Extract the [X, Y] coordinate from the center of the cell holding the provided text.  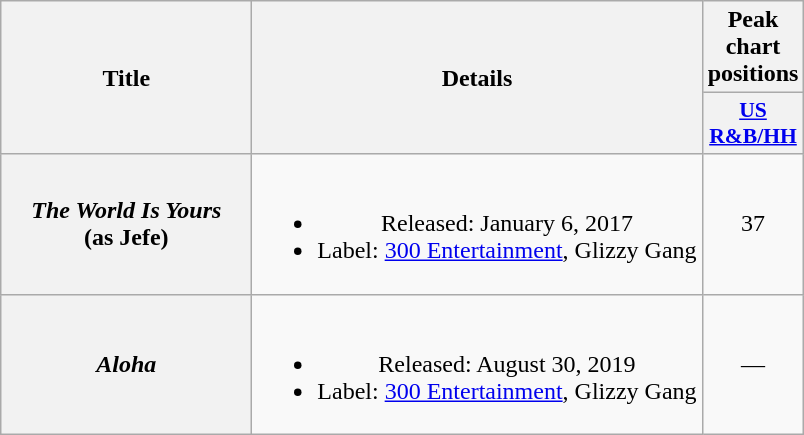
Released: January 6, 2017Label: 300 Entertainment, Glizzy Gang [477, 224]
Aloha [126, 364]
Released: August 30, 2019Label: 300 Entertainment, Glizzy Gang [477, 364]
The World Is Yours(as Jefe) [126, 224]
Details [477, 78]
USR&B/HH [753, 124]
— [753, 364]
Peak chart positions [753, 47]
Title [126, 78]
37 [753, 224]
